Return [X, Y] of the center of cell containing provided text 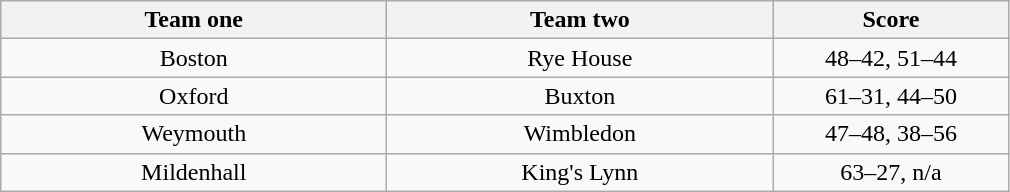
Wimbledon [580, 134]
63–27, n/a [891, 172]
61–31, 44–50 [891, 96]
Boston [194, 58]
King's Lynn [580, 172]
48–42, 51–44 [891, 58]
Buxton [580, 96]
47–48, 38–56 [891, 134]
Mildenhall [194, 172]
Team two [580, 20]
Weymouth [194, 134]
Oxford [194, 96]
Team one [194, 20]
Score [891, 20]
Rye House [580, 58]
